Identify which cell holds the provided text, then report its (X, Y) central coordinate. 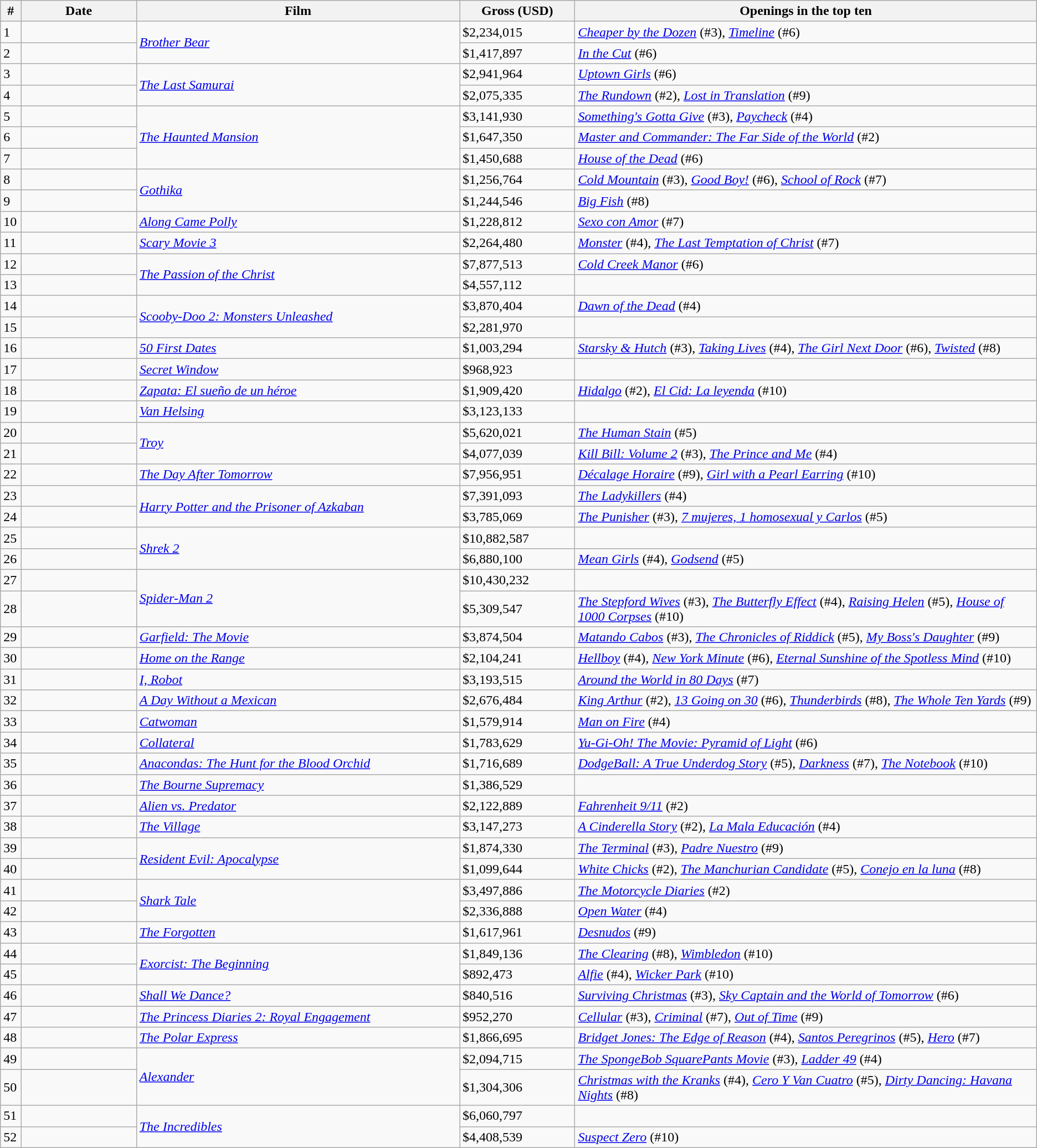
37 (11, 806)
DodgeBall: A True Underdog Story (#5), Darkness (#7), The Notebook (#10) (805, 764)
$2,281,970 (517, 327)
Alfie (#4), Wicker Park (#10) (805, 975)
Cheaper by the Dozen (#3), Timeline (#6) (805, 32)
15 (11, 327)
$1,417,897 (517, 53)
Exorcist: The Beginning (298, 964)
Secret Window (298, 369)
$1,874,330 (517, 848)
The Ladykillers (#4) (805, 496)
Cold Mountain (#3), Good Boy! (#6), School of Rock (#7) (805, 179)
$4,557,112 (517, 285)
$6,880,100 (517, 559)
$4,077,039 (517, 454)
Troy (298, 443)
36 (11, 785)
$2,336,888 (517, 911)
The Day After Tomorrow (298, 475)
The Incredibles (298, 1126)
16 (11, 348)
$3,147,273 (517, 827)
4 (11, 95)
$1,617,961 (517, 932)
Surviving Christmas (#3), Sky Captain and the World of Tomorrow (#6) (805, 996)
38 (11, 827)
House of the Dead (#6) (805, 158)
5 (11, 116)
Bridget Jones: The Edge of Reason (#4), Santos Peregrinos (#5), Hero (#7) (805, 1038)
23 (11, 496)
$1,647,350 (517, 137)
The Polar Express (298, 1038)
$1,849,136 (517, 953)
Master and Commander: The Far Side of the World (#2) (805, 137)
Big Fish (#8) (805, 200)
41 (11, 890)
Uptown Girls (#6) (805, 74)
Home on the Range (298, 658)
17 (11, 369)
52 (11, 1137)
$952,270 (517, 1017)
7 (11, 158)
12 (11, 264)
Zapata: El sueño de un héroe (298, 390)
King Arthur (#2), 13 Going on 30 (#6), Thunderbirds (#8), The Whole Ten Yards (#9) (805, 701)
# (11, 11)
21 (11, 454)
Shark Tale (298, 900)
31 (11, 679)
$3,123,133 (517, 411)
Sexo con Amor (#7) (805, 222)
19 (11, 411)
50 (11, 1088)
30 (11, 658)
48 (11, 1038)
$3,141,930 (517, 116)
51 (11, 1116)
$7,391,093 (517, 496)
14 (11, 306)
9 (11, 200)
Shall We Dance? (298, 996)
$1,256,764 (517, 179)
8 (11, 179)
The SpongeBob SquarePants Movie (#3), Ladder 49 (#4) (805, 1059)
Open Water (#4) (805, 911)
The Passion of the Christ (298, 275)
20 (11, 433)
$1,244,546 (517, 200)
The Princess Diaries 2: Royal Engagement (298, 1017)
13 (11, 285)
Brother Bear (298, 43)
$6,060,797 (517, 1116)
The Terminal (#3), Padre Nuestro (#9) (805, 848)
27 (11, 580)
11 (11, 243)
White Chicks (#2), The Manchurian Candidate (#5), Conejo en la luna (#8) (805, 869)
The Forgotten (298, 932)
6 (11, 137)
Man on Fire (#4) (805, 722)
Spider-Man 2 (298, 598)
Anacondas: The Hunt for the Blood Orchid (298, 764)
$3,497,886 (517, 890)
$968,923 (517, 369)
2 (11, 53)
$2,075,335 (517, 95)
Kill Bill: Volume 2 (#3), The Prince and Me (#4) (805, 454)
$7,877,513 (517, 264)
24 (11, 517)
Date (79, 11)
32 (11, 701)
22 (11, 475)
Van Helsing (298, 411)
$1,099,644 (517, 869)
40 (11, 869)
26 (11, 559)
3 (11, 74)
$1,866,695 (517, 1038)
Starsky & Hutch (#3), Taking Lives (#4), The Girl Next Door (#6), Twisted (#8) (805, 348)
29 (11, 637)
$1,228,812 (517, 222)
34 (11, 743)
Harry Potter and the Prisoner of Azkaban (298, 506)
$2,676,484 (517, 701)
Something's Gotta Give (#3), Paycheck (#4) (805, 116)
$10,882,587 (517, 538)
$1,716,689 (517, 764)
47 (11, 1017)
Resident Evil: Apocalypse (298, 858)
The Human Stain (#5) (805, 433)
44 (11, 953)
Around the World in 80 Days (#7) (805, 679)
The Punisher (#3), 7 mujeres, 1 homosexual y Carlos (#5) (805, 517)
Monster (#4), The Last Temptation of Christ (#7) (805, 243)
The Bourne Supremacy (298, 785)
43 (11, 932)
Fahrenheit 9/11 (#2) (805, 806)
39 (11, 848)
42 (11, 911)
$2,941,964 (517, 74)
$5,309,547 (517, 608)
$7,956,951 (517, 475)
$5,620,021 (517, 433)
$2,122,889 (517, 806)
Shrek 2 (298, 548)
$1,783,629 (517, 743)
The Haunted Mansion (298, 137)
$2,104,241 (517, 658)
$2,234,015 (517, 32)
Décalage Horaire (#9), Girl with a Pearl Earring (#10) (805, 475)
Cold Creek Manor (#6) (805, 264)
$2,094,715 (517, 1059)
28 (11, 608)
10 (11, 222)
$4,408,539 (517, 1137)
Catwoman (298, 722)
49 (11, 1059)
A Day Without a Mexican (298, 701)
Scary Movie 3 (298, 243)
25 (11, 538)
$2,264,480 (517, 243)
$1,450,688 (517, 158)
The Village (298, 827)
$1,579,914 (517, 722)
$892,473 (517, 975)
50 First Dates (298, 348)
Matando Cabos (#3), The Chronicles of Riddick (#5), My Boss's Daughter (#9) (805, 637)
Mean Girls (#4), Godsend (#5) (805, 559)
Scooby-Doo 2: Monsters Unleashed (298, 317)
The Stepford Wives (#3), The Butterfly Effect (#4), Raising Helen (#5), House of 1000 Corpses (#10) (805, 608)
Christmas with the Kranks (#4), Cero Y Van Cuatro (#5), Dirty Dancing: Havana Nights (#8) (805, 1088)
$3,193,515 (517, 679)
Alien vs. Predator (298, 806)
Alexander (298, 1077)
1 (11, 32)
Along Came Polly (298, 222)
Hidalgo (#2), El Cid: La leyenda (#10) (805, 390)
A Cinderella Story (#2), La Mala Educación (#4) (805, 827)
$3,785,069 (517, 517)
Hellboy (#4), New York Minute (#6), Eternal Sunshine of the Spotless Mind (#10) (805, 658)
Gothika (298, 190)
Suspect Zero (#10) (805, 1137)
Yu-Gi-Oh! The Movie: Pyramid of Light (#6) (805, 743)
Film (298, 11)
$1,909,420 (517, 390)
Desnudos (#9) (805, 932)
The Rundown (#2), Lost in Translation (#9) (805, 95)
The Last Samurai (298, 85)
$3,874,504 (517, 637)
$1,386,529 (517, 785)
Cellular (#3), Criminal (#7), Out of Time (#9) (805, 1017)
46 (11, 996)
The Motorcycle Diaries (#2) (805, 890)
Collateral (298, 743)
$840,516 (517, 996)
Openings in the top ten (805, 11)
$10,430,232 (517, 580)
In the Cut (#6) (805, 53)
33 (11, 722)
I, Robot (298, 679)
Gross (USD) (517, 11)
35 (11, 764)
Garfield: The Movie (298, 637)
$3,870,404 (517, 306)
45 (11, 975)
$1,003,294 (517, 348)
$1,304,306 (517, 1088)
The Clearing (#8), Wimbledon (#10) (805, 953)
18 (11, 390)
Dawn of the Dead (#4) (805, 306)
